Determine the [X, Y] coordinate at the center of the cell enclosing the given text.  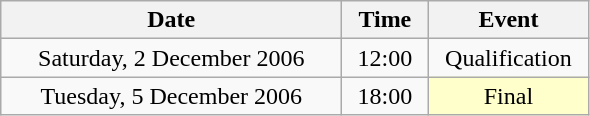
Saturday, 2 December 2006 [172, 58]
Qualification [508, 58]
Event [508, 20]
12:00 [385, 58]
Tuesday, 5 December 2006 [172, 96]
Time [385, 20]
Date [172, 20]
Final [508, 96]
18:00 [385, 96]
